Search for the cell housing the specified text and yield its [x, y] center coordinate. 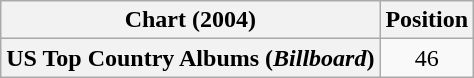
Chart (2004) [190, 20]
46 [427, 58]
Position [427, 20]
US Top Country Albums (Billboard) [190, 58]
